Identify which cell holds the provided text, then report its (x, y) central coordinate. 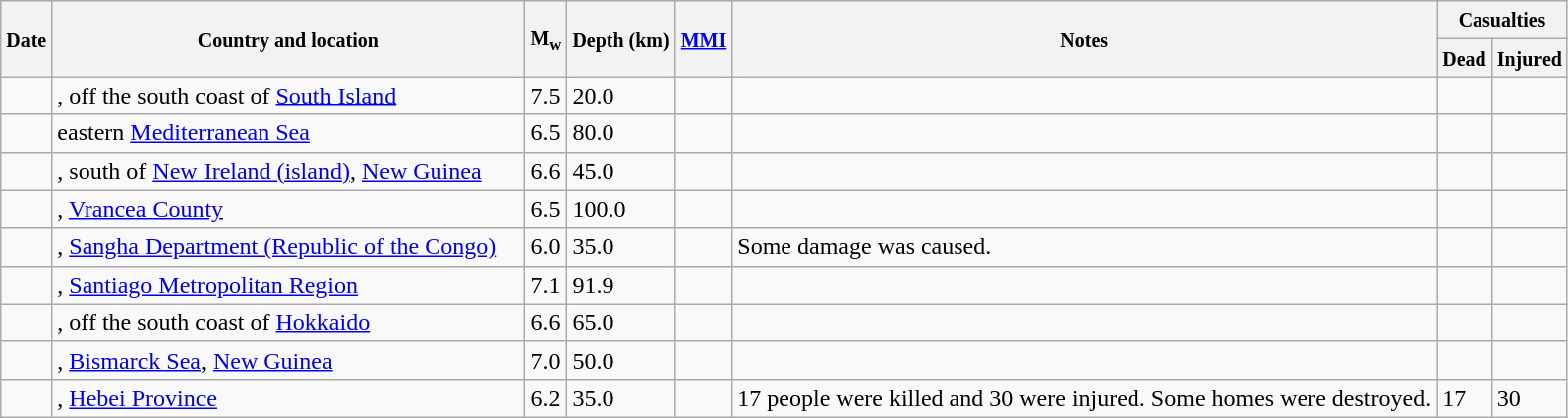
6.0 (546, 247)
, Santiago Metropolitan Region (288, 285)
Casualties (1502, 20)
80.0 (620, 133)
, Sangha Department (Republic of the Congo) (288, 247)
65.0 (620, 322)
MMI (704, 39)
, off the south coast of Hokkaido (288, 322)
Dead (1465, 58)
17 (1465, 398)
45.0 (620, 171)
Country and location (288, 39)
7.0 (546, 360)
Injured (1529, 58)
50.0 (620, 360)
20.0 (620, 96)
, south of New Ireland (island), New Guinea (288, 171)
7.5 (546, 96)
Mw (546, 39)
Some damage was caused. (1084, 247)
30 (1529, 398)
91.9 (620, 285)
eastern Mediterranean Sea (288, 133)
6.2 (546, 398)
Depth (km) (620, 39)
100.0 (620, 209)
Date (26, 39)
, Hebei Province (288, 398)
, Bismarck Sea, New Guinea (288, 360)
Notes (1084, 39)
17 people were killed and 30 were injured. Some homes were destroyed. (1084, 398)
7.1 (546, 285)
, off the south coast of South Island (288, 96)
, Vrancea County (288, 209)
